Detect which cell encompasses the target text, then output its [x, y] center coordinate. 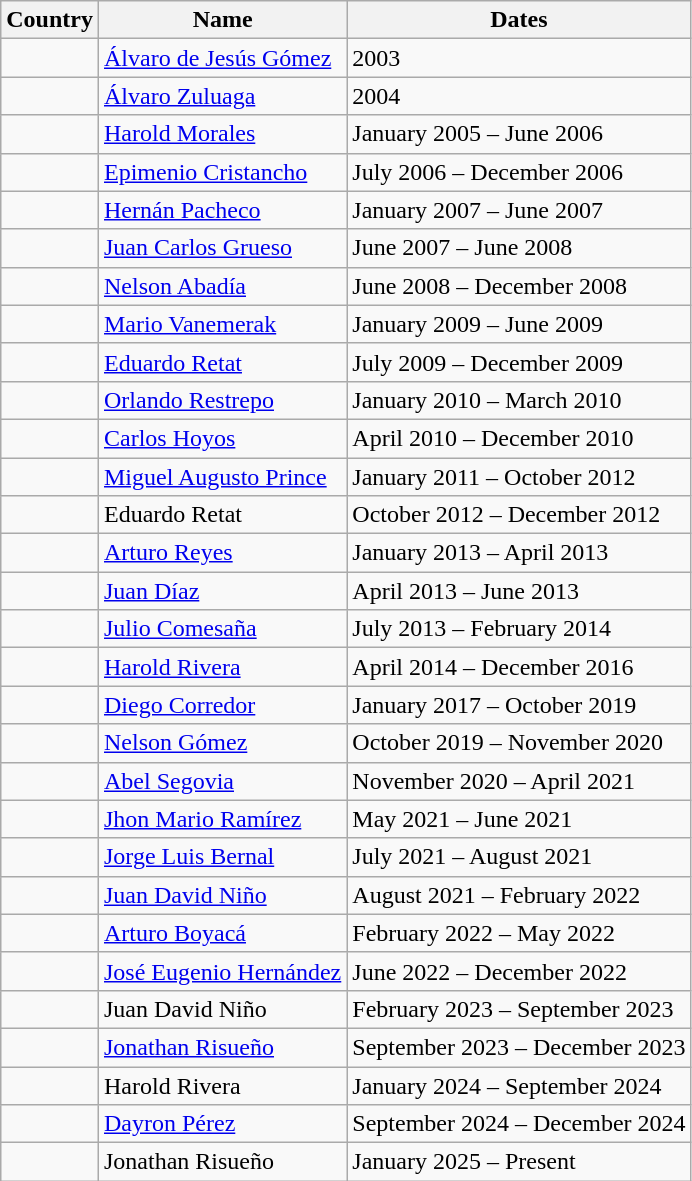
October 2012 – December 2012 [519, 515]
January 2013 – April 2013 [519, 553]
Juan Díaz [222, 591]
June 2008 – December 2008 [519, 286]
2003 [519, 58]
Jorge Luis Bernal [222, 857]
January 2017 – October 2019 [519, 705]
April 2010 – December 2010 [519, 438]
Álvaro de Jesús Gómez [222, 58]
January 2007 – June 2007 [519, 210]
February 2023 – September 2023 [519, 1009]
Hernán Pacheco [222, 210]
January 2011 – October 2012 [519, 477]
July 2021 – August 2021 [519, 857]
Mario Vanemerak [222, 324]
October 2019 – November 2020 [519, 743]
January 2009 – June 2009 [519, 324]
January 2024 – September 2024 [519, 1085]
Dayron Pérez [222, 1124]
Arturo Boyacá [222, 933]
April 2013 – June 2013 [519, 591]
April 2014 – December 2016 [519, 667]
Julio Comesaña [222, 629]
Juan Carlos Grueso [222, 248]
Nelson Abadía [222, 286]
José Eugenio Hernández [222, 971]
January 2005 – June 2006 [519, 134]
Orlando Restrepo [222, 400]
July 2009 – December 2009 [519, 362]
Epimenio Cristancho [222, 172]
Country [50, 20]
September 2024 – December 2024 [519, 1124]
2004 [519, 96]
August 2021 – February 2022 [519, 895]
November 2020 – April 2021 [519, 781]
Arturo Reyes [222, 553]
Abel Segovia [222, 781]
June 2007 – June 2008 [519, 248]
Harold Morales [222, 134]
Diego Corredor [222, 705]
Carlos Hoyos [222, 438]
January 2025 – Present [519, 1162]
Nelson Gómez [222, 743]
Name [222, 20]
May 2021 – June 2021 [519, 819]
Miguel Augusto Prince [222, 477]
July 2006 – December 2006 [519, 172]
June 2022 – December 2022 [519, 971]
February 2022 – May 2022 [519, 933]
Dates [519, 20]
Jhon Mario Ramírez [222, 819]
September 2023 – December 2023 [519, 1047]
July 2013 – February 2014 [519, 629]
Álvaro Zuluaga [222, 96]
January 2010 – March 2010 [519, 400]
